Determine the [x, y] coordinate at the center of the cell enclosing the given text.  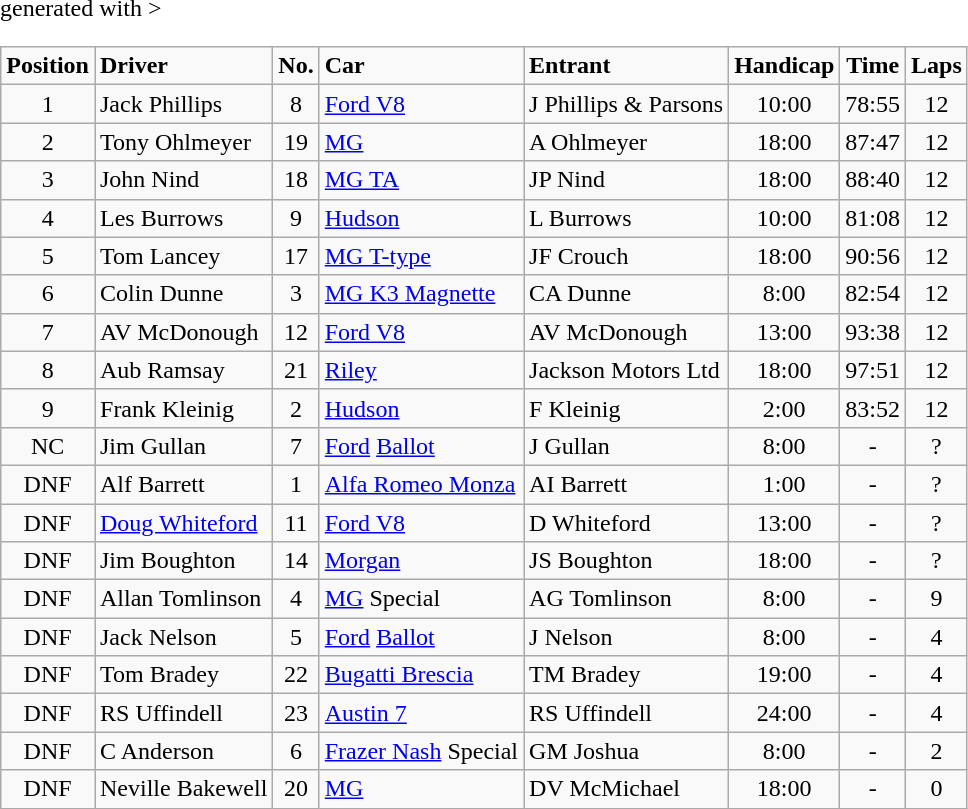
JF Crouch [626, 256]
23 [296, 713]
Time [873, 66]
John Nind [183, 180]
GM Joshua [626, 751]
Car [421, 66]
AI Barrett [626, 484]
JS Boughton [626, 561]
22 [296, 675]
MG K3 Magnette [421, 294]
90:56 [873, 256]
93:38 [873, 332]
Les Burrows [183, 218]
F Kleinig [626, 408]
D Whiteford [626, 523]
No. [296, 66]
19 [296, 142]
Driver [183, 66]
19:00 [784, 675]
97:51 [873, 370]
Tom Bradey [183, 675]
Riley [421, 370]
MG T-type [421, 256]
C Anderson [183, 751]
Tom Lancey [183, 256]
Tony Ohlmeyer [183, 142]
Bugatti Brescia [421, 675]
2:00 [784, 408]
Laps [937, 66]
Doug Whiteford [183, 523]
Frazer Nash Special [421, 751]
Jack Nelson [183, 637]
Jim Gullan [183, 446]
NC [48, 446]
Neville Bakewell [183, 789]
Colin Dunne [183, 294]
88:40 [873, 180]
20 [296, 789]
Morgan [421, 561]
Jim Boughton [183, 561]
Alfa Romeo Monza [421, 484]
J Phillips & Parsons [626, 104]
MG TA [421, 180]
DV McMichael [626, 789]
24:00 [784, 713]
TM Bradey [626, 675]
A Ohlmeyer [626, 142]
Entrant [626, 66]
Jackson Motors Ltd [626, 370]
Austin 7 [421, 713]
Frank Kleinig [183, 408]
CA Dunne [626, 294]
L Burrows [626, 218]
J Gullan [626, 446]
14 [296, 561]
18 [296, 180]
J Nelson [626, 637]
81:08 [873, 218]
MG Special [421, 599]
11 [296, 523]
Handicap [784, 66]
21 [296, 370]
JP Nind [626, 180]
87:47 [873, 142]
0 [937, 789]
Alf Barrett [183, 484]
17 [296, 256]
82:54 [873, 294]
Position [48, 66]
1:00 [784, 484]
AG Tomlinson [626, 599]
Jack Phillips [183, 104]
Allan Tomlinson [183, 599]
83:52 [873, 408]
78:55 [873, 104]
Aub Ramsay [183, 370]
